Determine the (x, y) coordinate at the center of the cell enclosing the given text.  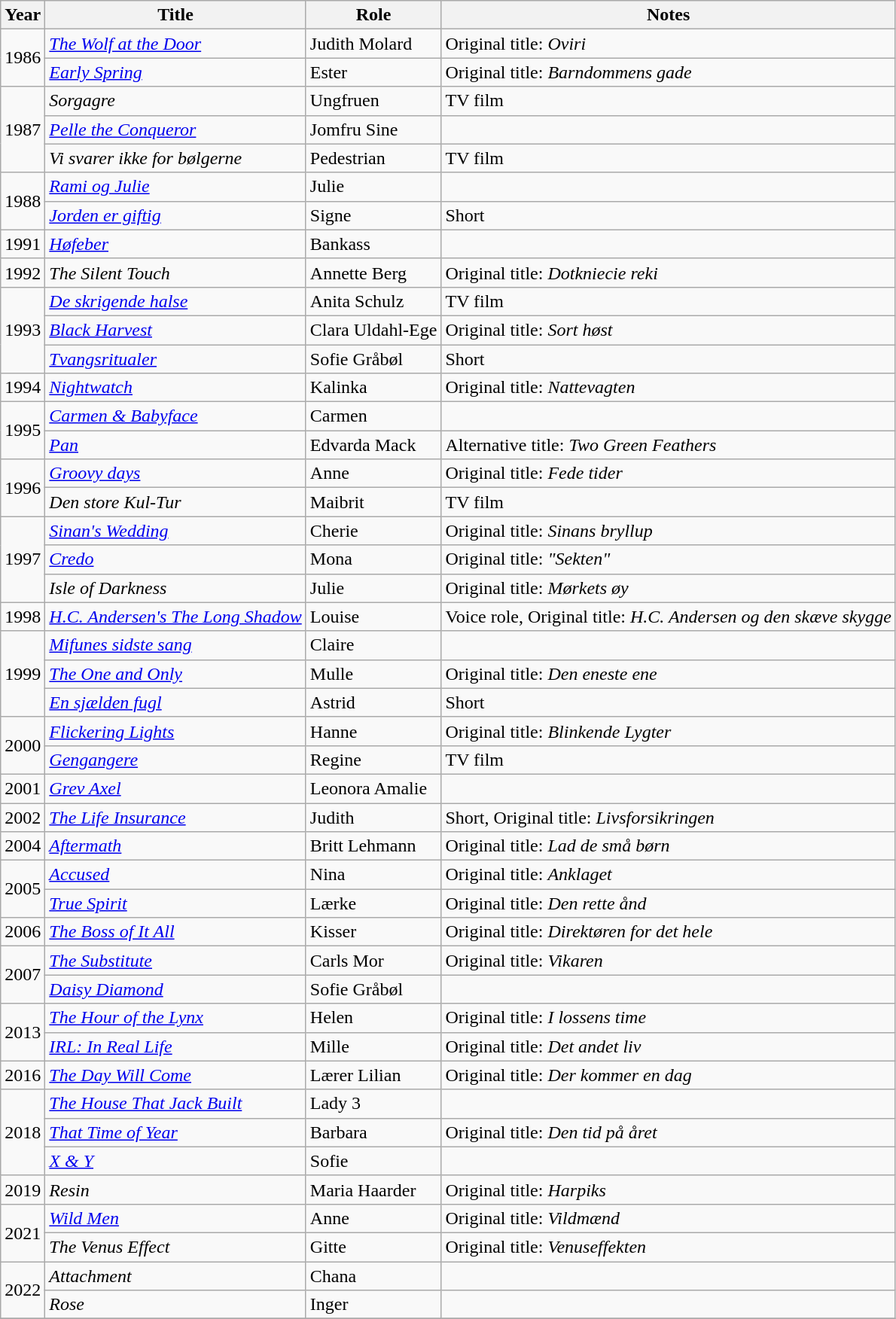
Den store Kul-Tur (175, 502)
Signe (373, 215)
Original title: Lad de små børn (669, 846)
Original title: Den tid på året (669, 1132)
Jomfru Sine (373, 129)
Ungfruen (373, 101)
1988 (23, 201)
2005 (23, 889)
Maria Haarder (373, 1190)
Nina (373, 875)
Annette Berg (373, 273)
Rose (175, 1305)
Hanne (373, 731)
The Life Insurance (175, 817)
2001 (23, 788)
Original title: Direktøren for det hele (669, 932)
Mille (373, 1046)
2004 (23, 846)
Clara Uldahl-Ege (373, 330)
Barbara (373, 1132)
Role (373, 15)
Original title: Blinkende Lygter (669, 731)
Mona (373, 559)
Chana (373, 1276)
True Spirit (175, 903)
2000 (23, 745)
Aftermath (175, 846)
1993 (23, 330)
IRL: In Real Life (175, 1046)
Wild Men (175, 1218)
Original title: Vildmænd (669, 1218)
Original title: "Sekten" (669, 559)
Edvarda Mack (373, 445)
The Silent Touch (175, 273)
Original title: Barndommens gade (669, 72)
En sjælden fugl (175, 702)
Original title: Harpiks (669, 1190)
Original title: Fede tider (669, 474)
Resin (175, 1190)
The One and Only (175, 674)
Title (175, 15)
Daisy Diamond (175, 989)
Kisser (373, 932)
Cherie (373, 531)
1997 (23, 559)
Early Spring (175, 72)
Ester (373, 72)
Leonora Amalie (373, 788)
Original title: Vikaren (669, 961)
2007 (23, 975)
The Wolf at the Door (175, 44)
Grev Axel (175, 788)
2021 (23, 1232)
1998 (23, 617)
1987 (23, 129)
Judith Molard (373, 44)
Carmen & Babyface (175, 416)
Tvangsritualer (175, 359)
Kalinka (373, 388)
2002 (23, 817)
Year (23, 15)
1996 (23, 488)
Louise (373, 617)
Astrid (373, 702)
2022 (23, 1290)
1991 (23, 244)
Britt Lehmann (373, 846)
Anita Schulz (373, 301)
Attachment (175, 1276)
Judith (373, 817)
Original title: Anklaget (669, 875)
Short, Original title: Livsforsikringen (669, 817)
Regine (373, 760)
Inger (373, 1305)
Mulle (373, 674)
Original title: Der kommer en dag (669, 1075)
The Day Will Come (175, 1075)
Lærer Lilian (373, 1075)
Claire (373, 645)
Pan (175, 445)
Original title: Sort høst (669, 330)
1995 (23, 431)
Original title: I lossens time (669, 1018)
Sofie (373, 1161)
Credo (175, 559)
The Hour of the Lynx (175, 1018)
2018 (23, 1132)
Original title: Nattevagten (669, 388)
Maibrit (373, 502)
Original title: Mørkets øy (669, 588)
1994 (23, 388)
The Boss of It All (175, 932)
Alternative title: Two Green Feathers (669, 445)
1986 (23, 58)
Accused (175, 875)
The Substitute (175, 961)
Notes (669, 15)
Gitte (373, 1247)
Bankass (373, 244)
Gengangere (175, 760)
The Venus Effect (175, 1247)
Rami og Julie (175, 187)
Original title: Oviri (669, 44)
2006 (23, 932)
H.C. Andersen's The Long Shadow (175, 617)
Sinan's Wedding (175, 531)
Original title: Den rette ånd (669, 903)
Jorden er giftig (175, 215)
Flickering Lights (175, 731)
Original title: Dotkniecie reki (669, 273)
De skrigende halse (175, 301)
Original title: Venuseffekten (669, 1247)
Isle of Darkness (175, 588)
Helen (373, 1018)
Carls Mor (373, 961)
Original title: Det andet liv (669, 1046)
Vi svarer ikke for bølgerne (175, 158)
1992 (23, 273)
Lærke (373, 903)
2019 (23, 1190)
Original title: Sinans bryllup (669, 531)
Groovy days (175, 474)
Høfeber (175, 244)
Sorgagre (175, 101)
Voice role, Original title: H.C. Andersen og den skæve skygge (669, 617)
That Time of Year (175, 1132)
Black Harvest (175, 330)
Original title: Den eneste ene (669, 674)
Pelle the Conqueror (175, 129)
Lady 3 (373, 1104)
X & Y (175, 1161)
2016 (23, 1075)
Nightwatch (175, 388)
Carmen (373, 416)
2013 (23, 1032)
Pedestrian (373, 158)
Mifunes sidste sang (175, 645)
1999 (23, 674)
The House That Jack Built (175, 1104)
